From the cell containing the given text, extract its center point as (X, Y) coordinate. 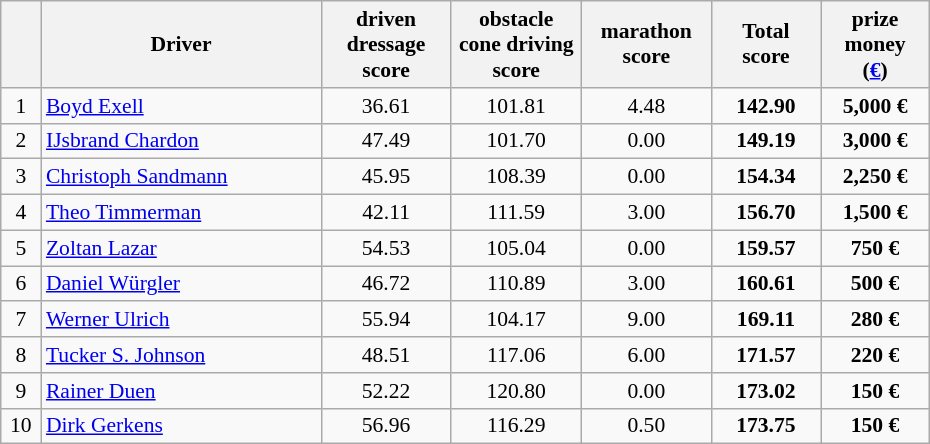
Zoltan Lazar (181, 248)
5,000 € (874, 106)
Rainer Duen (181, 391)
220 € (874, 355)
6 (21, 284)
prizemoney(€) (874, 44)
171.57 (766, 355)
52.22 (386, 391)
3,000 € (874, 141)
159.57 (766, 248)
Tucker S. Johnson (181, 355)
IJsbrand Chardon (181, 141)
3 (21, 177)
6.00 (646, 355)
9 (21, 391)
110.89 (516, 284)
Werner Ulrich (181, 320)
1,500 € (874, 213)
Totalscore (766, 44)
154.34 (766, 177)
marathonscore (646, 44)
36.61 (386, 106)
160.61 (766, 284)
56.96 (386, 426)
101.70 (516, 141)
45.95 (386, 177)
42.11 (386, 213)
105.04 (516, 248)
Christoph Sandmann (181, 177)
142.90 (766, 106)
1 (21, 106)
9.00 (646, 320)
108.39 (516, 177)
173.02 (766, 391)
Theo Timmerman (181, 213)
4 (21, 213)
111.59 (516, 213)
280 € (874, 320)
173.75 (766, 426)
120.80 (516, 391)
104.17 (516, 320)
117.06 (516, 355)
0.50 (646, 426)
169.11 (766, 320)
Driver (181, 44)
500 € (874, 284)
116.29 (516, 426)
8 (21, 355)
156.70 (766, 213)
2 (21, 141)
54.53 (386, 248)
10 (21, 426)
48.51 (386, 355)
7 (21, 320)
driven dressagescore (386, 44)
obstacle cone drivingscore (516, 44)
2,250 € (874, 177)
Daniel Würgler (181, 284)
46.72 (386, 284)
47.49 (386, 141)
750 € (874, 248)
101.81 (516, 106)
Dirk Gerkens (181, 426)
55.94 (386, 320)
5 (21, 248)
4.48 (646, 106)
149.19 (766, 141)
Boyd Exell (181, 106)
